Determine the [x, y] coordinate at the center of the cell enclosing the given text.  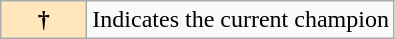
† [44, 20]
Indicates the current champion [241, 20]
